Locate the cell with the specified text and output its [x, y] center coordinate. 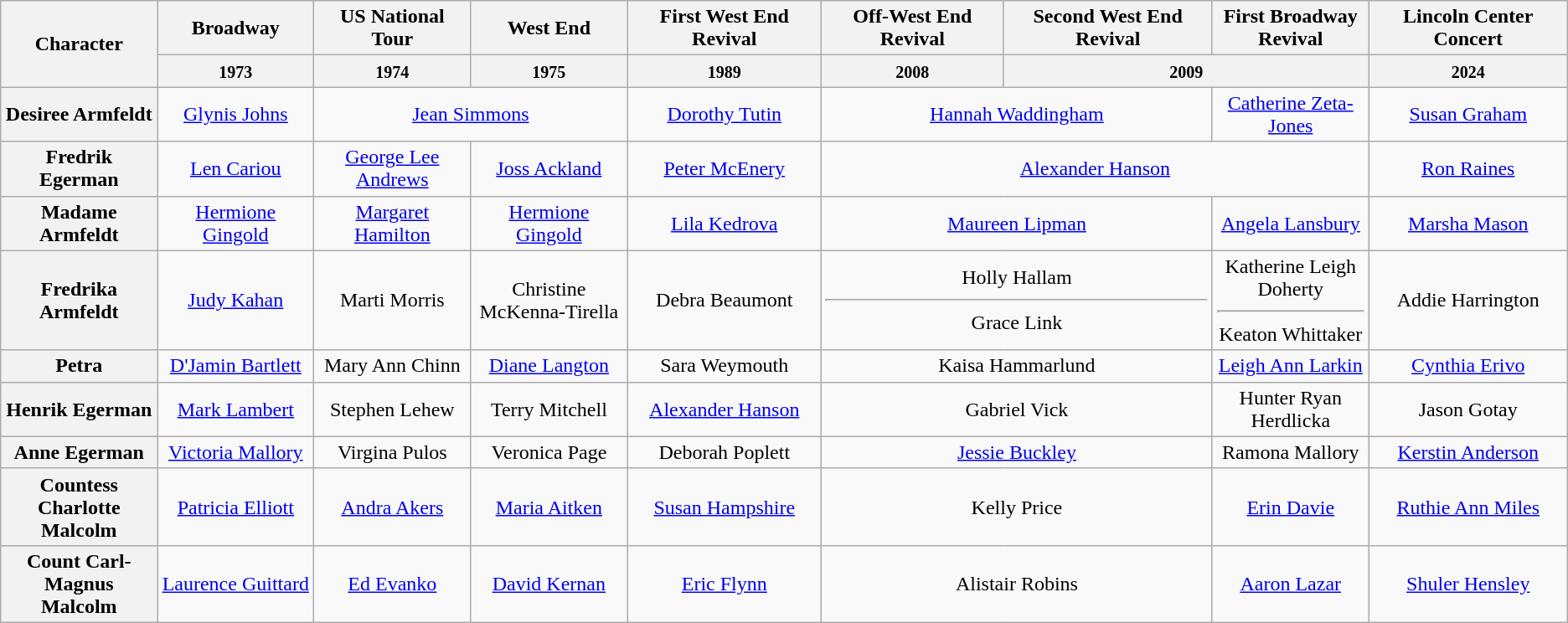
Fredrika Armfeldt [79, 300]
1975 [549, 71]
Ron Raines [1467, 169]
Mary Ann Chinn [392, 366]
2008 [913, 71]
Jean Simmons [471, 114]
Desiree Armfeldt [79, 114]
Ruthie Ann Miles [1467, 507]
Deborah Poplett [725, 452]
Virgina Pulos [392, 452]
West End [549, 28]
Sara Weymouth [725, 366]
Broadway [236, 28]
Maria Aitken [549, 507]
Lila Kedrova [725, 223]
David Kernan [549, 584]
First West End Revival [725, 28]
Holly HallamGrace Link [1017, 300]
Glynis Johns [236, 114]
Jason Gotay [1467, 409]
First Broadway Revival [1290, 28]
2009 [1186, 71]
Gabriel Vick [1017, 409]
Marti Morris [392, 300]
Debra Beaumont [725, 300]
Judy Kahan [236, 300]
Kaisa Hammarlund [1017, 366]
Andra Akers [392, 507]
Eric Flynn [725, 584]
Character [79, 44]
Hannah Waddingham [1017, 114]
Susan Hampshire [725, 507]
Second West End Revival [1107, 28]
Christine McKenna-Tirella [549, 300]
Aaron Lazar [1290, 584]
Katherine Leigh DohertyKeaton Whittaker [1290, 300]
1974 [392, 71]
1989 [725, 71]
Jessie Buckley [1017, 452]
Hunter Ryan Herdlicka [1290, 409]
US National Tour [392, 28]
Kelly Price [1017, 507]
Shuler Hensley [1467, 584]
Terry Mitchell [549, 409]
Leigh Ann Larkin [1290, 366]
Off-West End Revival [913, 28]
George Lee Andrews [392, 169]
Patricia Elliott [236, 507]
Marsha Mason [1467, 223]
Ramona Mallory [1290, 452]
Kerstin Anderson [1467, 452]
Countess Charlotte Malcolm [79, 507]
D'Jamin Bartlett [236, 366]
Madame Armfeldt [79, 223]
Ed Evanko [392, 584]
1973 [236, 71]
Fredrik Egerman [79, 169]
Stephen Lehew [392, 409]
Count Carl-Magnus Malcolm [79, 584]
Erin Davie [1290, 507]
2024 [1467, 71]
Lincoln Center Concert [1467, 28]
Addie Harrington [1467, 300]
Diane Langton [549, 366]
Dorothy Tutin [725, 114]
Henrik Egerman [79, 409]
Cynthia Erivo [1467, 366]
Petra [79, 366]
Peter McEnery [725, 169]
Victoria Mallory [236, 452]
Margaret Hamilton [392, 223]
Mark Lambert [236, 409]
Laurence Guittard [236, 584]
Catherine Zeta-Jones [1290, 114]
Len Cariou [236, 169]
Angela Lansbury [1290, 223]
Anne Egerman [79, 452]
Veronica Page [549, 452]
Alistair Robins [1017, 584]
Susan Graham [1467, 114]
Joss Ackland [549, 169]
Maureen Lipman [1017, 223]
